Search for the cell housing the specified text and yield its [x, y] center coordinate. 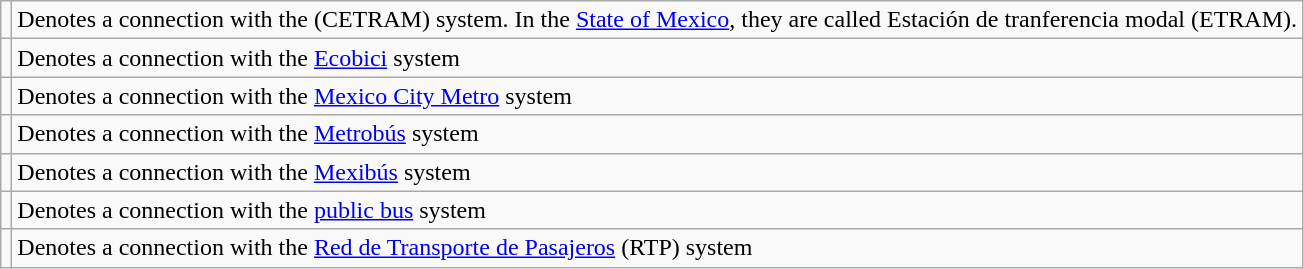
Denotes a connection with the Mexico City Metro system [658, 96]
Denotes a connection with the Red de Transporte de Pasajeros (RTP) system [658, 248]
Denotes a connection with the Mexibús system [658, 172]
Denotes a connection with the public bus system [658, 210]
Denotes a connection with the (CETRAM) system. In the State of Mexico, they are called Estación de tranferencia modal (ETRAM). [658, 20]
Denotes a connection with the Metrobús system [658, 134]
Denotes a connection with the Ecobici system [658, 58]
